Detect which cell encompasses the target text, then output its [X, Y] center coordinate. 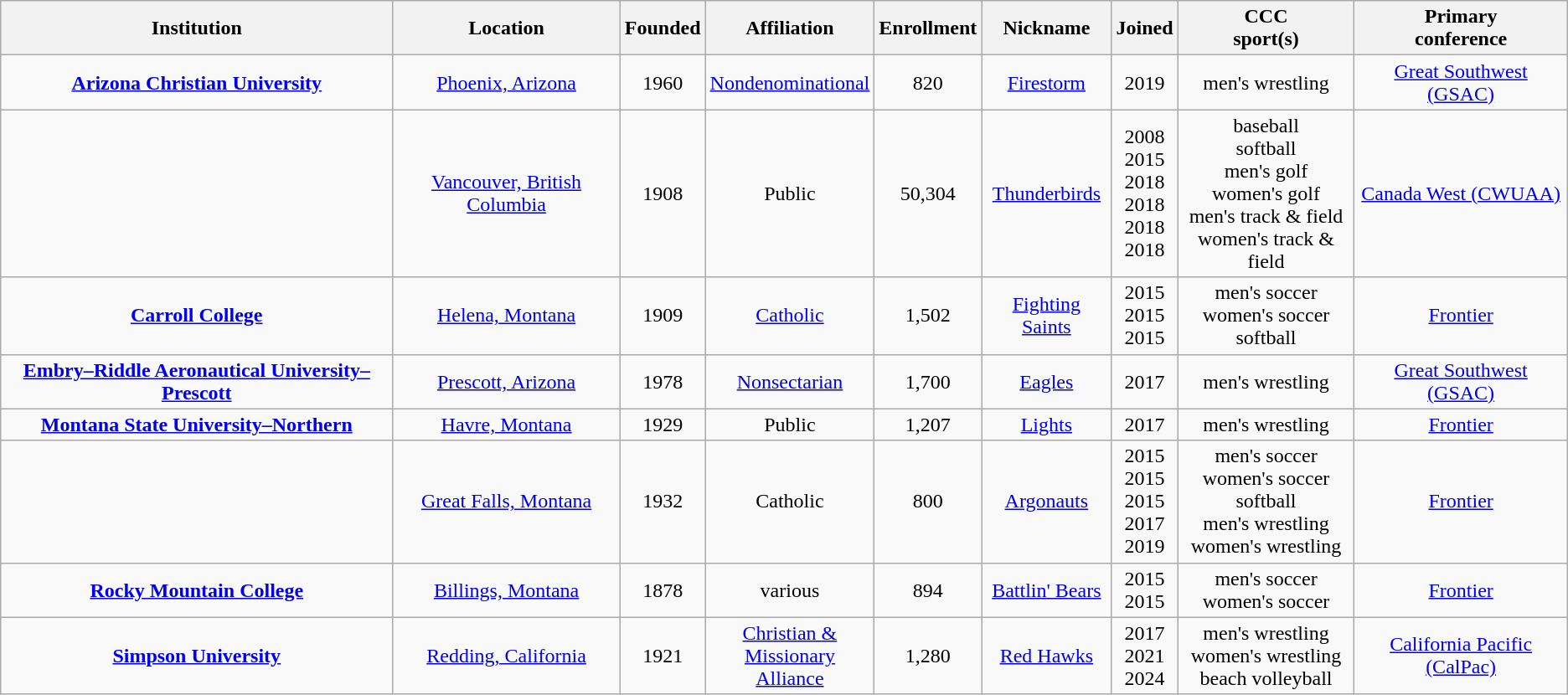
CCCsport(s) [1266, 28]
men's soccerwomen's soccer [1266, 589]
Eagles [1047, 382]
Thunderbirds [1047, 193]
1978 [663, 382]
California Pacific (CalPac) [1461, 656]
800 [928, 502]
Firestorm [1047, 82]
Founded [663, 28]
men's soccerwomen's soccersoftballmen's wrestlingwomen's wrestling [1266, 502]
Nondenominational [790, 82]
Nickname [1047, 28]
Havre, Montana [507, 425]
1909 [663, 316]
Primaryconference [1461, 28]
Redding, California [507, 656]
201520152015 [1144, 316]
1,700 [928, 382]
Montana State University–Northern [197, 425]
820 [928, 82]
1921 [663, 656]
1,502 [928, 316]
men's wrestlingwomen's wrestlingbeach volleyball [1266, 656]
Great Falls, Montana [507, 502]
Joined [1144, 28]
1908 [663, 193]
Canada West (CWUAA) [1461, 193]
2019 [1144, 82]
Lights [1047, 425]
Fighting Saints [1047, 316]
20152015201520172019 [1144, 502]
1929 [663, 425]
baseballsoftballmen's golfwomen's golfmen's track & fieldwomen's track & field [1266, 193]
Red Hawks [1047, 656]
20152015 [1144, 589]
1,280 [928, 656]
Nonsectarian [790, 382]
Institution [197, 28]
Affiliation [790, 28]
Argonauts [1047, 502]
200820152018201820182018 [1144, 193]
1,207 [928, 425]
Vancouver, British Columbia [507, 193]
Phoenix, Arizona [507, 82]
1878 [663, 589]
Simpson University [197, 656]
201720212024 [1144, 656]
Helena, Montana [507, 316]
894 [928, 589]
Enrollment [928, 28]
men's soccerwomen's soccersoftball [1266, 316]
50,304 [928, 193]
various [790, 589]
Prescott, Arizona [507, 382]
Embry–Riddle Aeronautical University–Prescott [197, 382]
1932 [663, 502]
Christian &MissionaryAlliance [790, 656]
Carroll College [197, 316]
Battlin' Bears [1047, 589]
Rocky Mountain College [197, 589]
Location [507, 28]
Billings, Montana [507, 589]
Arizona Christian University [197, 82]
1960 [663, 82]
